Detect which cell encompasses the target text, then output its [X, Y] center coordinate. 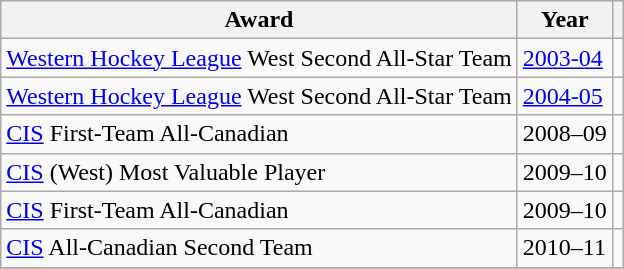
2008–09 [564, 134]
2003-04 [564, 58]
CIS (West) Most Valuable Player [259, 172]
Year [564, 20]
2010–11 [564, 248]
CIS All-Canadian Second Team [259, 248]
Award [259, 20]
2004-05 [564, 96]
